Output the (x, y) coordinate of the center of the cell containing the given text.  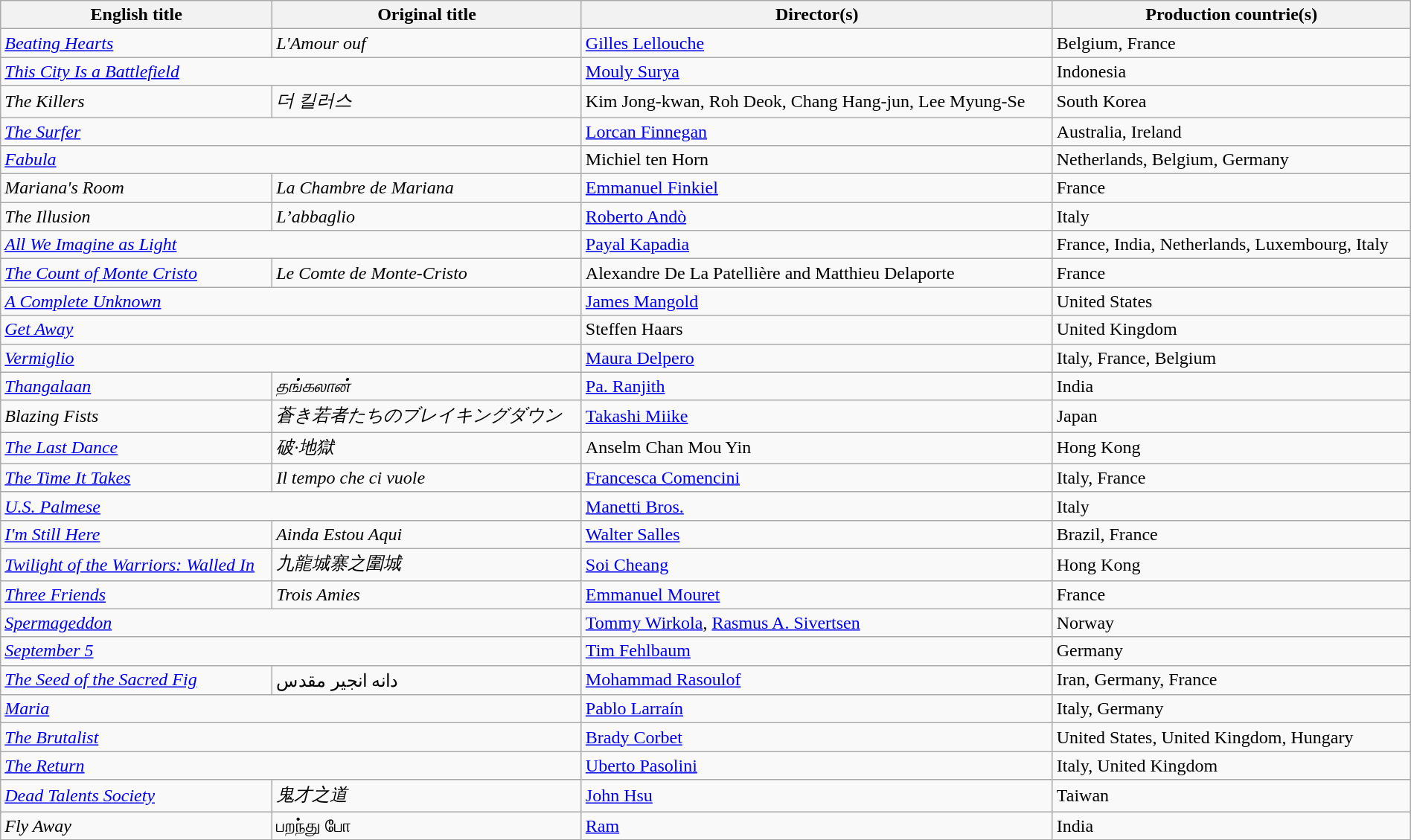
Fly Away (137, 825)
더 킬러스 (427, 101)
Thangalaan (137, 386)
Maria (292, 709)
Three Friends (137, 594)
Beating Hearts (137, 43)
Michiel ten Horn (817, 160)
鬼才之道 (427, 796)
United States (1231, 301)
Mouly Surya (817, 71)
Germany (1231, 651)
The Brutalist (292, 737)
Ram (817, 825)
Production countrie(s) (1231, 15)
Italy, Germany (1231, 709)
Japan (1231, 417)
Roberto Andò (817, 217)
பறந்து போ (427, 825)
The Surfer (292, 132)
All We Imagine as Light (292, 245)
Lorcan Finnegan (817, 132)
Norway (1231, 623)
This City Is a Battlefield (292, 71)
九龍城寨之圍城 (427, 564)
Emmanuel Mouret (817, 594)
Pa. Ranjith (817, 386)
Walter Salles (817, 534)
Italy, United Kingdom (1231, 766)
Manetti Bros. (817, 506)
Twilight of the Warriors: Walled In (137, 564)
Francesca Comencini (817, 478)
L’abbaglio (427, 217)
Brady Corbet (817, 737)
Kim Jong-kwan, Roh Deok, Chang Hang-jun, Lee Myung-Se (817, 101)
The Illusion (137, 217)
Payal Kapadia (817, 245)
Brazil, France (1231, 534)
John Hsu (817, 796)
Le Comte de Monte-Cristo (427, 273)
Vermiglio (292, 358)
The Time It Takes (137, 478)
Dead Talents Society (137, 796)
South Korea (1231, 101)
Director(s) (817, 15)
France, India, Netherlands, Luxembourg, Italy (1231, 245)
U.S. Palmese (292, 506)
Spermageddon (292, 623)
The Seed of the Sacred Fig (137, 680)
Tommy Wirkola, Rasmus A. Sivertsen (817, 623)
Fabula (292, 160)
James Mangold (817, 301)
September 5 (292, 651)
Italy, France, Belgium (1231, 358)
Blazing Fists (137, 417)
Anselm Chan Mou Yin (817, 448)
Il tempo che ci vuole (427, 478)
தங்கலான் (427, 386)
Ainda Estou Aqui (427, 534)
Takashi Miike (817, 417)
Emmanuel Finkiel (817, 188)
Belgium, France (1231, 43)
破·地獄 (427, 448)
The Count of Monte Cristo (137, 273)
Netherlands, Belgium, Germany (1231, 160)
Alexandre De La Patellière and Matthieu Delaporte (817, 273)
Uberto Pasolini (817, 766)
Pablo Larraín (817, 709)
A Complete Unknown (292, 301)
United States, United Kingdom, Hungary (1231, 737)
Mohammad Rasoulof (817, 680)
The Return (292, 766)
Italy, France (1231, 478)
Gilles Lellouche (817, 43)
Original title (427, 15)
Steffen Haars (817, 330)
Australia, Ireland (1231, 132)
The Last Dance (137, 448)
Mariana's Room (137, 188)
دانه انجیر مقدس (427, 680)
Taiwan (1231, 796)
I'm Still Here (137, 534)
English title (137, 15)
Soi Cheang (817, 564)
Maura Delpero (817, 358)
The Killers (137, 101)
Indonesia (1231, 71)
蒼き若者たちのブレイキングダウン (427, 417)
Trois Amies (427, 594)
L'Amour ouf (427, 43)
Tim Fehlbaum (817, 651)
Get Away (292, 330)
La Chambre de Mariana (427, 188)
Iran, Germany, France (1231, 680)
United Kingdom (1231, 330)
